Find where the given text appears and provide that cell's center as (X, Y) coordinate. 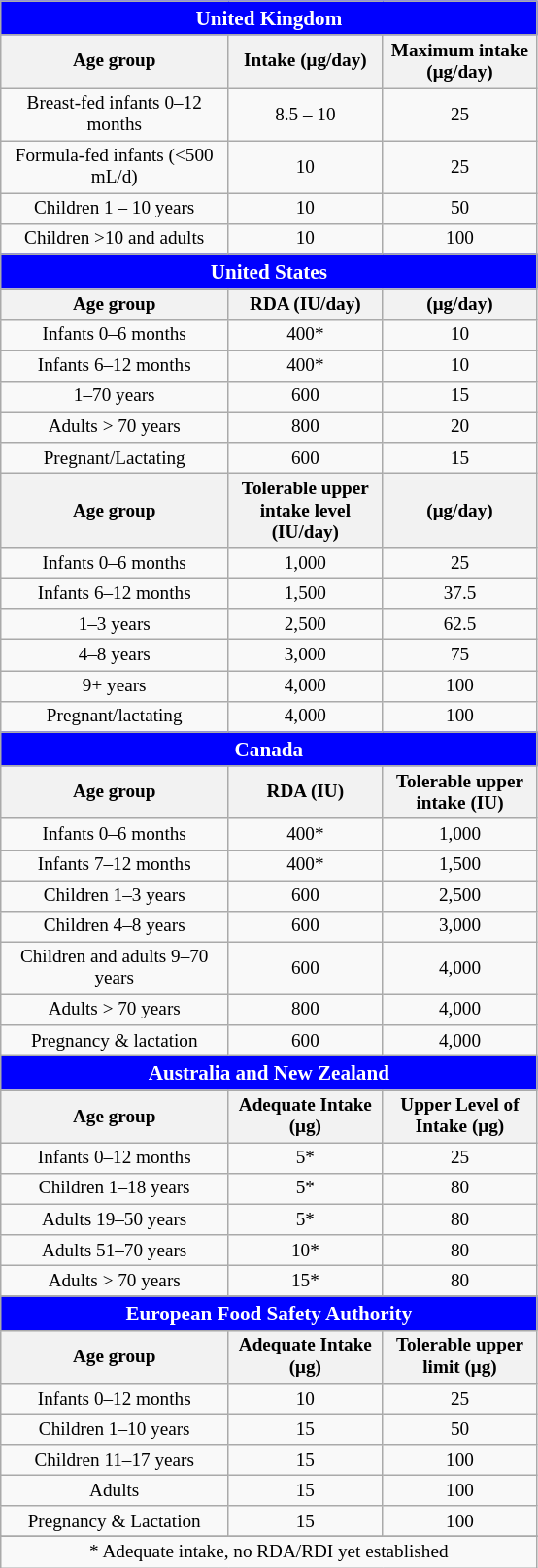
Children 1–3 years (115, 896)
Pregnant/lactating (115, 717)
RDA (IU) (305, 792)
* Adequate intake, no RDA/RDI yet established (269, 1552)
Tolerable upper intake level (IU/day) (305, 511)
Adults 19–50 years (115, 1219)
Pregnant/Lactating (115, 458)
Adults 51–70 years (115, 1251)
Infants 7–12 months (115, 865)
Adults (115, 1491)
Australia and New Zealand (269, 1072)
Upper Level of Intake (μg) (460, 1117)
10* (305, 1251)
Pregnancy & lactation (115, 1041)
1–3 years (115, 624)
62.5 (460, 624)
8.5 – 10 (305, 115)
Tolerable upper intake (IU) (460, 792)
RDA (IU/day) (305, 305)
European Food Safety Authority (269, 1313)
Children 1 – 10 years (115, 209)
Pregnancy & Lactation (115, 1521)
4–8 years (115, 655)
United States (269, 272)
15* (305, 1282)
9+ years (115, 686)
Children 1–18 years (115, 1189)
37.5 (460, 594)
Intake (μg/day) (305, 61)
75 (460, 655)
Children 11–17 years (115, 1460)
United Kingdom (269, 17)
Children >10 and adults (115, 239)
Children 4–8 years (115, 926)
1–70 years (115, 396)
Children and adults 9–70 years (115, 968)
Canada (269, 750)
Breast-fed infants 0–12 months (115, 115)
Children 1–10 years (115, 1429)
Formula-fed infants (<500 mL/d) (115, 167)
Tolerable upper limit (μg) (460, 1357)
Maximum intake (μg/day) (460, 61)
20 (460, 427)
